Identify which cell holds the provided text, then report its (X, Y) central coordinate. 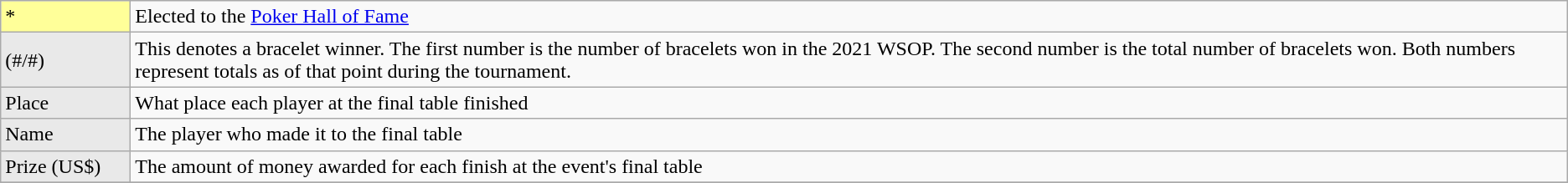
The amount of money awarded for each finish at the event's final table (849, 166)
Place (65, 103)
What place each player at the final table finished (849, 103)
Prize (US$) (65, 166)
The player who made it to the final table (849, 135)
Name (65, 135)
(#/#) (65, 60)
Elected to the Poker Hall of Fame (849, 17)
* (65, 17)
